Determine the (x, y) coordinate at the center of the cell enclosing the given text.  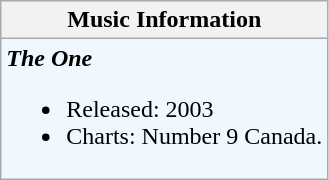
The OneReleased: 2003Charts: Number 9 Canada. (164, 109)
Music Information (164, 20)
